Determine the (x, y) coordinate at the center of the cell enclosing the given text.  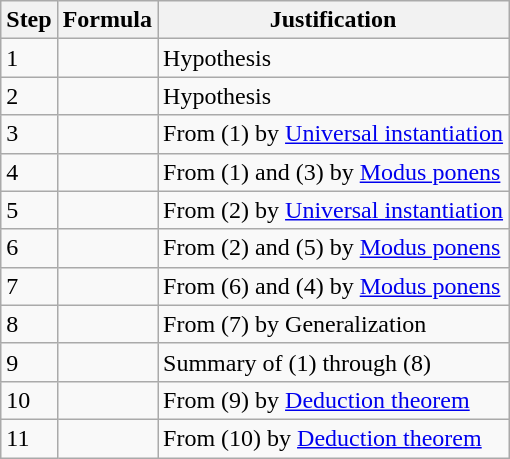
From (9) by Deduction theorem (334, 400)
Summary of (1) through (8) (334, 362)
8 (29, 324)
4 (29, 172)
From (2) by Universal instantiation (334, 210)
9 (29, 362)
6 (29, 248)
From (10) by Deduction theorem (334, 438)
Justification (334, 20)
From (1) by Universal instantiation (334, 134)
From (1) and (3) by Modus ponens (334, 172)
11 (29, 438)
From (7) by Generalization (334, 324)
10 (29, 400)
7 (29, 286)
Step (29, 20)
From (2) and (5) by Modus ponens (334, 248)
3 (29, 134)
From (6) and (4) by Modus ponens (334, 286)
2 (29, 96)
Formula (107, 20)
1 (29, 58)
5 (29, 210)
